Provide the [x, y] coordinate of the cell's center where the given text is located.  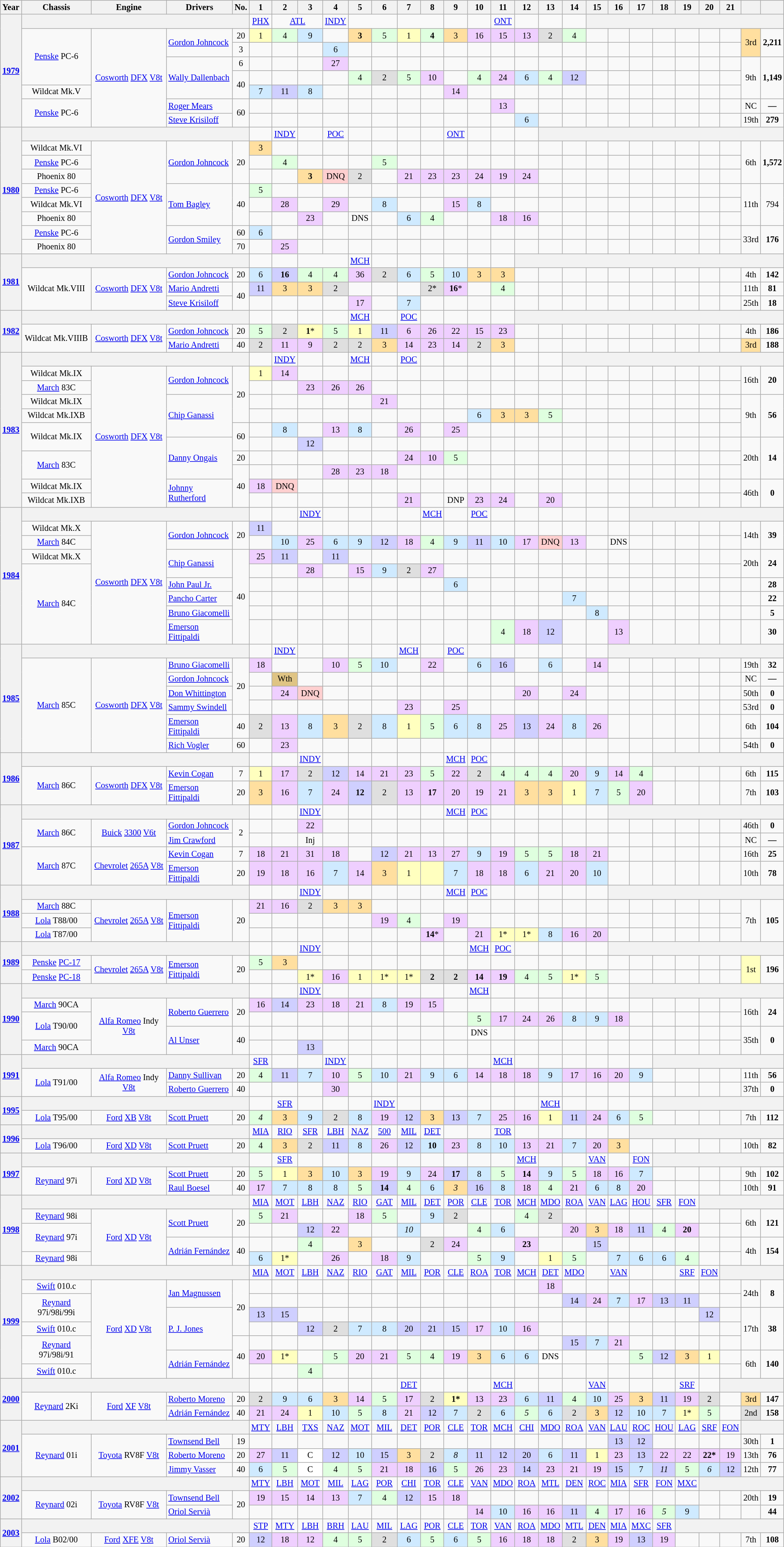
2001 [11, 1448]
32 [772, 665]
35th [751, 1040]
188 [772, 345]
37th [751, 1089]
Wildcat Mk.VIIIB [56, 338]
1990 [11, 1019]
Al Unser [200, 1040]
2* [432, 289]
1988 [11, 914]
794 [772, 204]
Ford XFE V8t [129, 1540]
140 [772, 1364]
500 [385, 1132]
279 [772, 120]
53rd [751, 707]
1979 [11, 70]
154 [772, 1251]
13th [751, 1455]
142 [772, 275]
1983 [11, 430]
1989 [11, 962]
Lola B02/00 [56, 1540]
Lola T88/00 [56, 920]
ATL [298, 21]
147 [772, 1399]
176 [772, 239]
Reynard 02i [56, 1504]
1996 [11, 1139]
1999 [11, 1321]
Pancho Carter [200, 599]
1984 [11, 576]
1987 [11, 845]
BRH [335, 1526]
Inj [310, 840]
50th [751, 693]
Reynard 97i/98i/91 [56, 1350]
1st [751, 970]
1991 [11, 1075]
14th [751, 535]
38 [772, 1329]
Drivers [200, 7]
17th [751, 1329]
2,211 [772, 43]
36 [360, 275]
196 [772, 970]
Rich Vogler [200, 745]
16* [456, 289]
24th [751, 1293]
Lola T95/00 [56, 1117]
1982 [11, 331]
25th [751, 303]
Lola T90/00 [56, 1026]
1985 [11, 698]
Engine [129, 7]
March 85C [56, 705]
Gordon Smiley [200, 239]
158 [772, 1413]
Roger Mears [200, 106]
No. [241, 7]
Penske PC-17 [56, 963]
Wildcat Mk.VIII [56, 289]
DNP [456, 500]
2002 [11, 1498]
12th [751, 1470]
Wally Dallenbach [200, 78]
70 [241, 246]
Reynard 01i [56, 1455]
1986 [11, 778]
Jim Crawford [200, 840]
March 87C [56, 866]
Wth [285, 679]
91 [772, 1188]
82 [772, 1146]
1981 [11, 282]
121 [772, 1223]
112 [772, 1117]
81 [772, 289]
1998 [11, 1230]
78 [772, 873]
39 [772, 535]
1995 [11, 1110]
March 88C [56, 906]
76 [772, 1455]
John Paul Jr. [200, 584]
Year [11, 7]
Lola T91/00 [56, 1082]
Ford XF V8t [129, 1406]
33rd [751, 239]
22* [709, 1455]
77 [772, 1470]
Sammy Swindell [200, 707]
1,572 [772, 162]
115 [772, 773]
1980 [11, 190]
Raul Boesel [200, 1188]
2000 [11, 1399]
30th [751, 1441]
Wildcat Mk.V [56, 92]
Danny Sullivan [200, 1075]
103 [772, 793]
TXS [310, 1427]
Johnny Rutherford [200, 493]
14* [432, 935]
Reynard 97i/98i/99i [56, 1308]
186 [772, 331]
Penske PC-18 [56, 977]
102 [772, 1174]
Jan Magnussen [200, 1293]
1,149 [772, 78]
Don Whittington [200, 693]
2nd [751, 1413]
31 [310, 854]
Tom Bagley [200, 204]
2003 [11, 1533]
P. J. Jones [200, 1329]
105 [772, 920]
Lola T96/00 [56, 1146]
44 [772, 1512]
1997 [11, 1174]
108 [772, 1540]
Reynard 2Ki [56, 1406]
STP [261, 1526]
Ford XB V8t [129, 1117]
104 [772, 726]
Jimmy Vasser [200, 1470]
Chassis [56, 7]
Lola T87/00 [56, 935]
PHX [261, 21]
54th [751, 745]
Danny Ongais [200, 458]
Buick 3300 V6t [129, 832]
29 [335, 205]
